Extract the [X, Y] coordinate from the center of the cell holding the provided text.  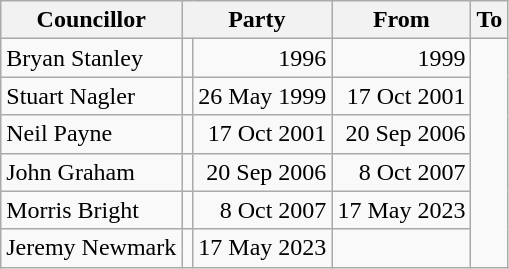
Bryan Stanley [92, 58]
Jeremy Newmark [92, 248]
Morris Bright [92, 210]
To [490, 20]
1999 [402, 58]
From [402, 20]
Party [257, 20]
26 May 1999 [262, 96]
John Graham [92, 172]
1996 [262, 58]
Stuart Nagler [92, 96]
Neil Payne [92, 134]
Councillor [92, 20]
